Determine the [x, y] coordinate at the center of the cell enclosing the given text.  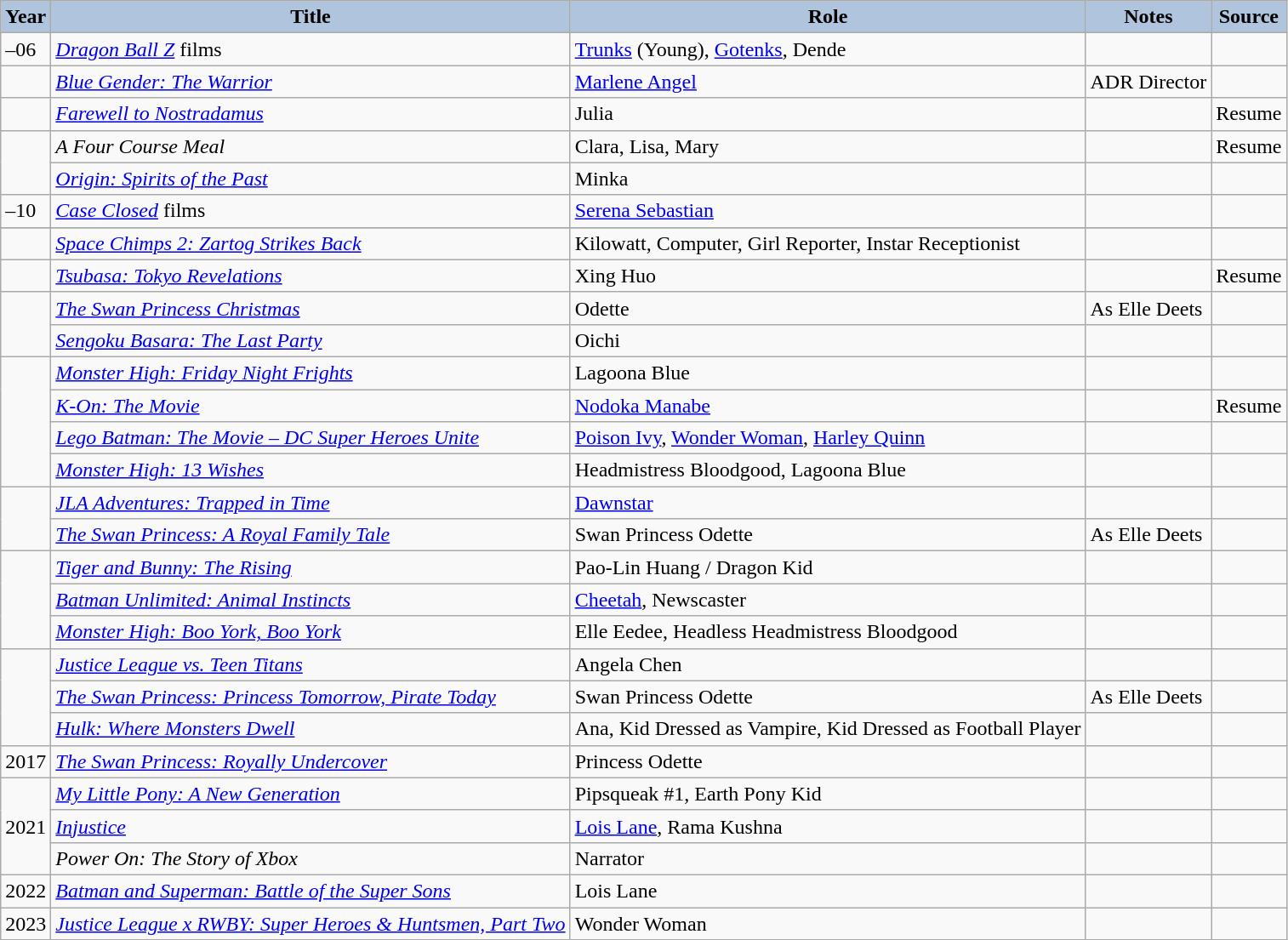
Wonder Woman [828, 923]
Oichi [828, 340]
2023 [26, 923]
Monster High: 13 Wishes [311, 470]
2022 [26, 891]
Minka [828, 179]
Blue Gender: The Warrior [311, 82]
Marlene Angel [828, 82]
Justice League vs. Teen Titans [311, 664]
Trunks (Young), Gotenks, Dende [828, 49]
Dragon Ball Z films [311, 49]
Narrator [828, 858]
Lagoona Blue [828, 373]
JLA Adventures: Trapped in Time [311, 503]
Origin: Spirits of the Past [311, 179]
–06 [26, 49]
2021 [26, 826]
Hulk: Where Monsters Dwell [311, 729]
–10 [26, 211]
My Little Pony: A New Generation [311, 794]
Dawnstar [828, 503]
Poison Ivy, Wonder Woman, Harley Quinn [828, 438]
Source [1249, 17]
Justice League x RWBY: Super Heroes & Huntsmen, Part Two [311, 923]
Clara, Lisa, Mary [828, 146]
Farewell to Nostradamus [311, 114]
The Swan Princess Christmas [311, 308]
Kilowatt, Computer, Girl Reporter, Instar Receptionist [828, 243]
Ana, Kid Dressed as Vampire, Kid Dressed as Football Player [828, 729]
Lego Batman: The Movie – DC Super Heroes Unite [311, 438]
Year [26, 17]
Headmistress Bloodgood, Lagoona Blue [828, 470]
Nodoka Manabe [828, 406]
Title [311, 17]
Batman and Superman: Battle of the Super Sons [311, 891]
Elle Eedee, Headless Headmistress Bloodgood [828, 632]
A Four Course Meal [311, 146]
Princess Odette [828, 761]
Batman Unlimited: Animal Instincts [311, 600]
Case Closed films [311, 211]
Cheetah, Newscaster [828, 600]
Injustice [311, 826]
Tiger and Bunny: The Rising [311, 567]
Lois Lane [828, 891]
ADR Director [1148, 82]
The Swan Princess: A Royal Family Tale [311, 535]
Monster High: Friday Night Frights [311, 373]
K-On: The Movie [311, 406]
Angela Chen [828, 664]
Space Chimps 2: Zartog Strikes Back [311, 243]
Odette [828, 308]
Lois Lane, Rama Kushna [828, 826]
Power On: The Story of Xbox [311, 858]
Serena Sebastian [828, 211]
The Swan Princess: Royally Undercover [311, 761]
Monster High: Boo York, Boo York [311, 632]
Role [828, 17]
Julia [828, 114]
Notes [1148, 17]
2017 [26, 761]
The Swan Princess: Princess Tomorrow, Pirate Today [311, 697]
Sengoku Basara: The Last Party [311, 340]
Pipsqueak #1, Earth Pony Kid [828, 794]
Xing Huo [828, 276]
Pao-Lin Huang / Dragon Kid [828, 567]
Tsubasa: Tokyo Revelations [311, 276]
